Find where the given text appears and provide that cell's center as (x, y) coordinate. 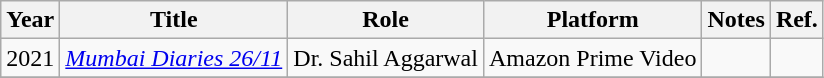
Amazon Prime Video (592, 58)
Title (174, 20)
Ref. (796, 20)
Dr. Sahil Aggarwal (386, 58)
Role (386, 20)
Year (30, 20)
2021 (30, 58)
Notes (736, 20)
Mumbai Diaries 26/11 (174, 58)
Platform (592, 20)
